For the text-containing cell, return its midpoint in (X, Y) coordinate format. 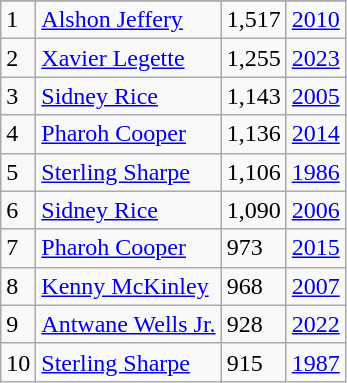
2023 (316, 58)
10 (18, 362)
2007 (316, 286)
4 (18, 134)
2 (18, 58)
968 (254, 286)
1986 (316, 172)
1,106 (254, 172)
9 (18, 324)
Xavier Legette (128, 58)
3 (18, 96)
2006 (316, 210)
1987 (316, 362)
1,143 (254, 96)
1,090 (254, 210)
1,255 (254, 58)
2010 (316, 20)
Kenny McKinley (128, 286)
2014 (316, 134)
1 (18, 20)
Antwane Wells Jr. (128, 324)
2015 (316, 248)
1,517 (254, 20)
8 (18, 286)
2005 (316, 96)
928 (254, 324)
2022 (316, 324)
5 (18, 172)
Alshon Jeffery (128, 20)
973 (254, 248)
7 (18, 248)
6 (18, 210)
915 (254, 362)
1,136 (254, 134)
